Detect which cell encompasses the target text, then output its (x, y) center coordinate. 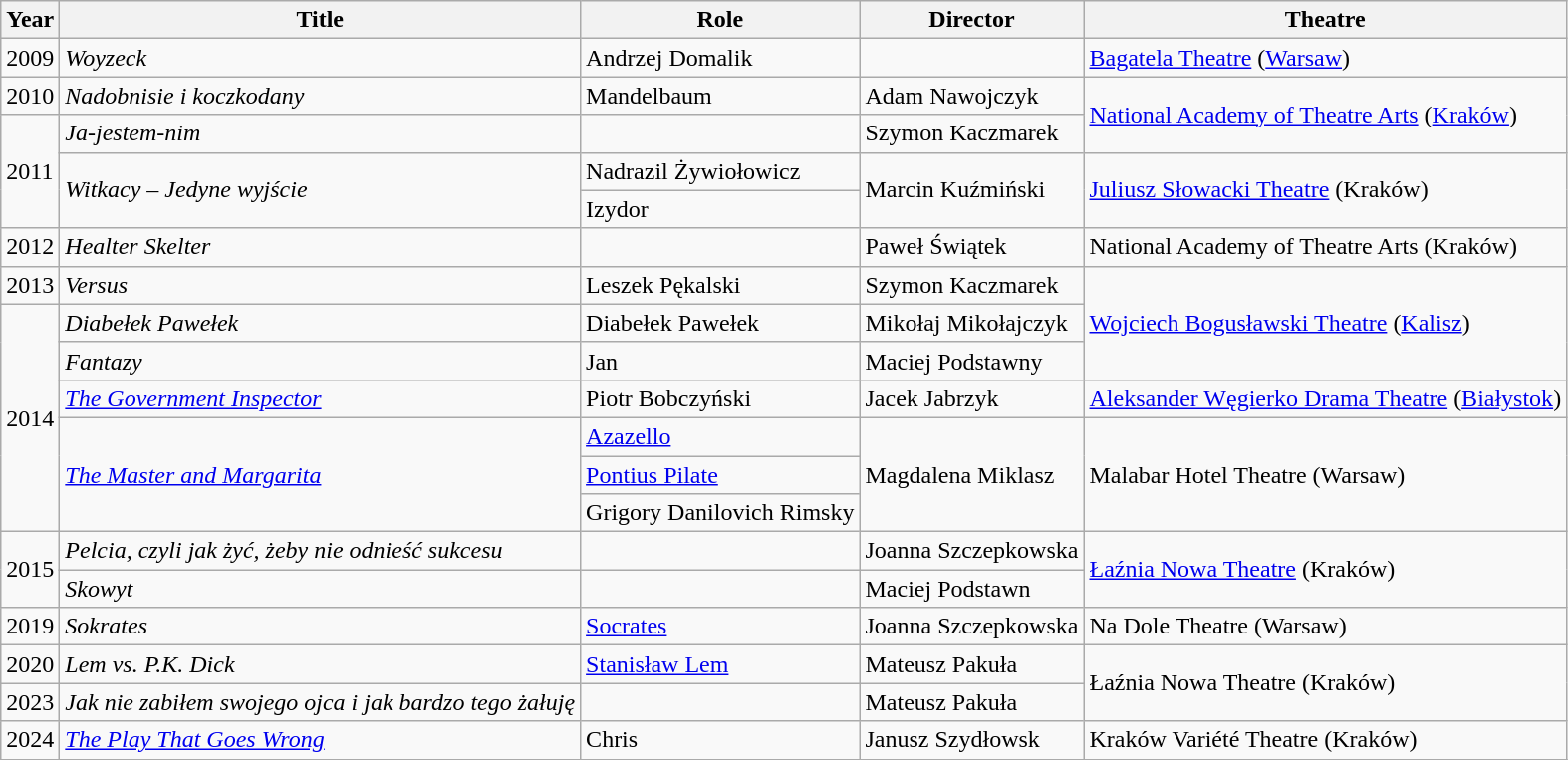
Izydor (720, 209)
Bagatela Theatre (Warsaw) (1325, 58)
Nadobnisie i koczkodany (321, 96)
Skowyt (321, 589)
Kraków Variété Theatre (Kraków) (1325, 740)
Mikołaj Mikołajczyk (972, 323)
Theatre (1325, 20)
Jan (720, 361)
Title (321, 20)
Aleksander Węgierko Drama Theatre (Białystok) (1325, 398)
Juliusz Słowacki Theatre (Kraków) (1325, 190)
2011 (30, 171)
Wojciech Bogusławski Theatre (Kalisz) (1325, 323)
Magdalena Miklasz (972, 474)
2010 (30, 96)
Adam Nawojczyk (972, 96)
Leszek Pękalski (720, 285)
Janusz Szydłowsk (972, 740)
Mandelbaum (720, 96)
Witkacy – Jedyne wyjście (321, 190)
Maciej Podstawn (972, 589)
The Play That Goes Wrong (321, 740)
Year (30, 20)
Maciej Podstawny (972, 361)
Malabar Hotel Theatre (Warsaw) (1325, 474)
Lem vs. P.K. Dick (321, 664)
Andrzej Domalik (720, 58)
2012 (30, 247)
2013 (30, 285)
Fantazy (321, 361)
2023 (30, 702)
Nadrazil Żywiołowicz (720, 171)
Director (972, 20)
The Master and Margarita (321, 474)
2024 (30, 740)
Stanisław Lem (720, 664)
Paweł Świątek (972, 247)
2009 (30, 58)
Versus (321, 285)
Piotr Bobczyński (720, 398)
Jak nie zabiłem swojego ojca i jak bardzo tego żałuję (321, 702)
Healter Skelter (321, 247)
2015 (30, 570)
Grigory Danilovich Rimsky (720, 513)
Marcin Kuźmiński (972, 190)
Pelcia, czyli jak żyć, żeby nie odnieść sukcesu (321, 551)
Pontius Pilate (720, 475)
Chris (720, 740)
Ja-jestem-nim (321, 133)
Na Dole Theatre (Warsaw) (1325, 627)
2014 (30, 417)
Sokrates (321, 627)
Socrates (720, 627)
Woyzeck (321, 58)
The Government Inspector (321, 398)
2020 (30, 664)
Role (720, 20)
Azazello (720, 436)
2019 (30, 627)
Jacek Jabrzyk (972, 398)
